Identify which cell holds the provided text, then report its [X, Y] central coordinate. 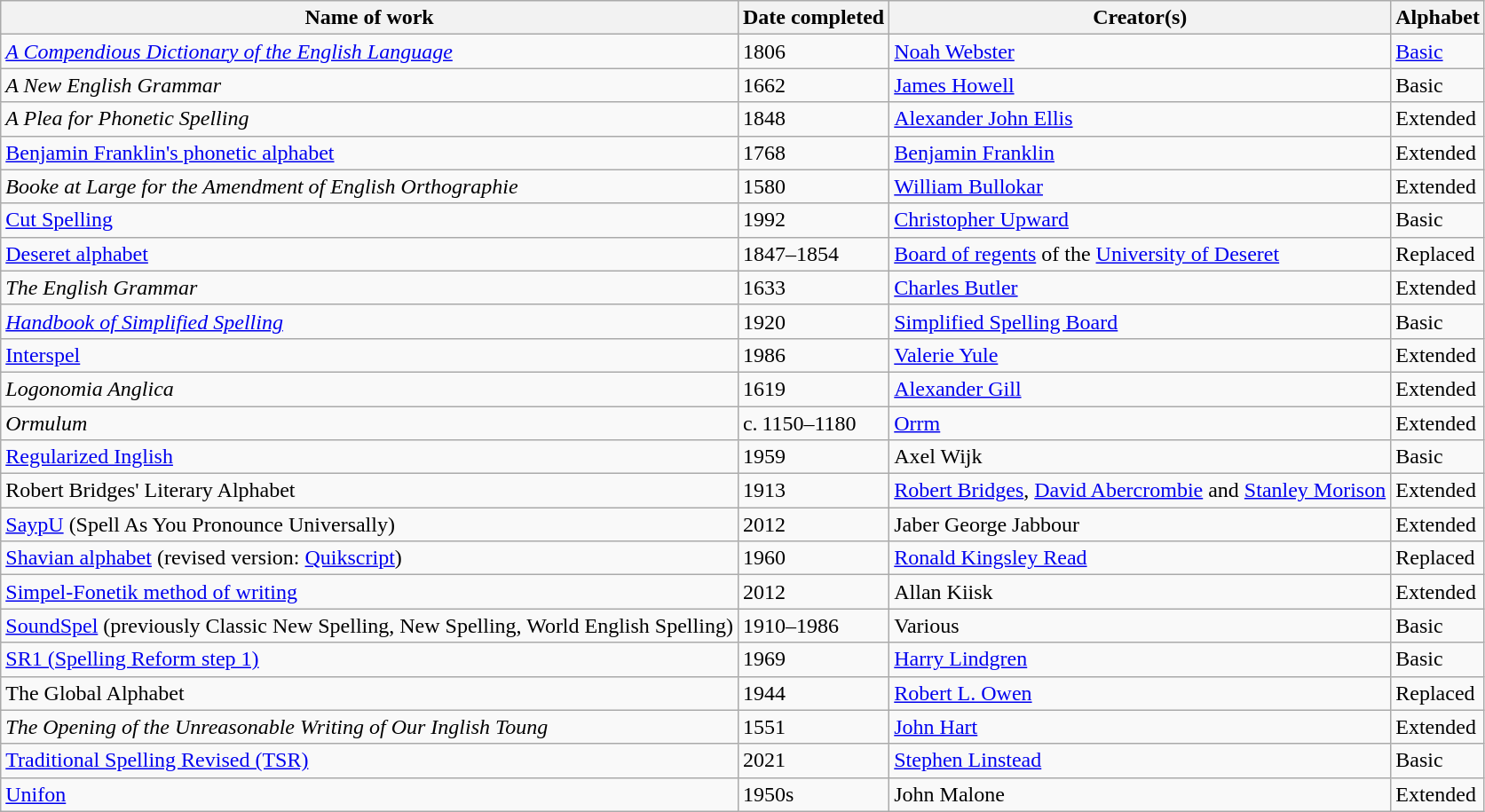
Name of work [369, 18]
1969 [813, 659]
1992 [813, 220]
1551 [813, 727]
Traditional Spelling Revised (TSR) [369, 761]
Allan Kiisk [1140, 592]
Interspel [369, 355]
Orrm [1140, 423]
1920 [813, 321]
1950s [813, 794]
1633 [813, 288]
Cut Spelling [369, 220]
Charles Butler [1140, 288]
Creator(s) [1140, 18]
SoundSpel (previously Classic New Spelling, New Spelling, World English Spelling) [369, 626]
1768 [813, 153]
Robert L. Owen [1140, 693]
c. 1150–1180 [813, 423]
Christopher Upward [1140, 220]
The Opening of the Unreasonable Writing of Our Inglish Toung [369, 727]
Board of regents of the University of Deseret [1140, 254]
Robert Bridges, David Abercrombie and Stanley Morison [1140, 491]
Handbook of Simplified Spelling [369, 321]
Jaber George Jabbour [1140, 524]
Ormulum [369, 423]
Regularized Inglish [369, 457]
A New English Grammar [369, 85]
Stephen Linstead [1140, 761]
A Compendious Dictionary of the English Language [369, 51]
The English Grammar [369, 288]
SaypU (Spell As You Pronounce Universally) [369, 524]
The Global Alphabet [369, 693]
1848 [813, 119]
James Howell [1140, 85]
2021 [813, 761]
Simplified Spelling Board [1140, 321]
Simpel-Fonetik method of writing [369, 592]
1986 [813, 355]
Axel Wijk [1140, 457]
Deseret alphabet [369, 254]
Alexander Gill [1140, 389]
Logonomia Anglica [369, 389]
1944 [813, 693]
1959 [813, 457]
Harry Lindgren [1140, 659]
A Plea for Phonetic Spelling [369, 119]
Unifon [369, 794]
1960 [813, 558]
Alexander John Ellis [1140, 119]
Benjamin Franklin's phonetic alphabet [369, 153]
John Hart [1140, 727]
SR1 (Spelling Reform step 1) [369, 659]
1619 [813, 389]
Various [1140, 626]
Robert Bridges' Literary Alphabet [369, 491]
William Bullokar [1140, 186]
Noah Webster [1140, 51]
1847–1854 [813, 254]
Shavian alphabet (revised version: Quikscript) [369, 558]
Alphabet [1438, 18]
Benjamin Franklin [1140, 153]
Valerie Yule [1140, 355]
1662 [813, 85]
John Malone [1140, 794]
1806 [813, 51]
Booke at Large for the Amendment of English Orthographie [369, 186]
1913 [813, 491]
1580 [813, 186]
1910–1986 [813, 626]
Ronald Kingsley Read [1140, 558]
Date completed [813, 18]
